Output the [X, Y] coordinate of the center of the cell containing the given text.  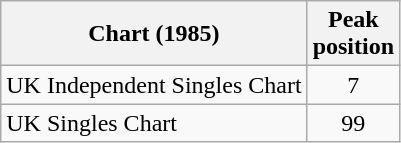
7 [353, 85]
Peakposition [353, 34]
99 [353, 123]
UK Independent Singles Chart [154, 85]
UK Singles Chart [154, 123]
Chart (1985) [154, 34]
